Return [X, Y] of the center of cell containing provided text 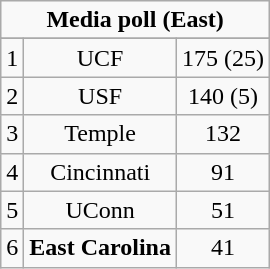
91 [222, 172]
41 [222, 248]
140 (5) [222, 96]
1 [12, 58]
6 [12, 248]
51 [222, 210]
4 [12, 172]
UConn [100, 210]
2 [12, 96]
132 [222, 134]
5 [12, 210]
East Carolina [100, 248]
175 (25) [222, 58]
USF [100, 96]
UCF [100, 58]
3 [12, 134]
Temple [100, 134]
Cincinnati [100, 172]
Media poll (East) [136, 20]
